Locate the cell with the specified text and output its (X, Y) center coordinate. 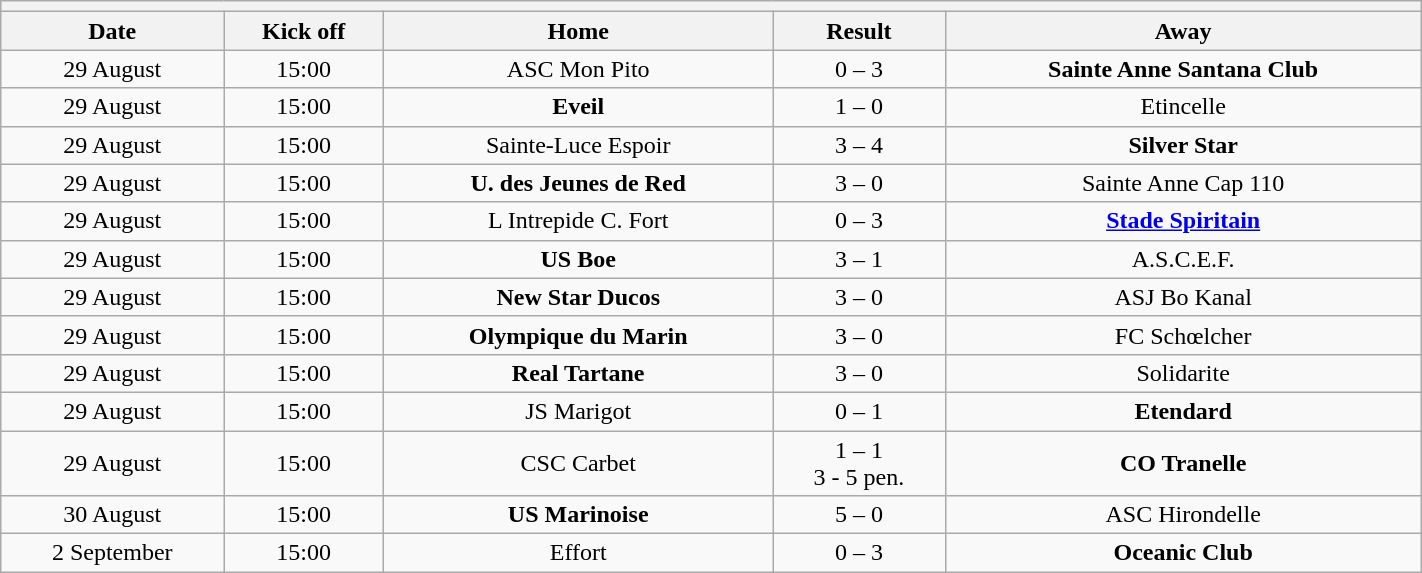
U. des Jeunes de Red (578, 183)
Eveil (578, 107)
New Star Ducos (578, 297)
5 – 0 (859, 515)
US Boe (578, 259)
2 September (112, 553)
Kick off (304, 31)
3 – 4 (859, 145)
Etincelle (1183, 107)
Sainte Anne Santana Club (1183, 69)
CSC Carbet (578, 462)
ASC Hirondelle (1183, 515)
1 – 0 (859, 107)
Sainte Anne Cap 110 (1183, 183)
FC Schœlcher (1183, 335)
Home (578, 31)
ASC Mon Pito (578, 69)
JS Marigot (578, 411)
Result (859, 31)
Oceanic Club (1183, 553)
Real Tartane (578, 373)
1 – 1 3 - 5 pen. (859, 462)
A.S.C.E.F. (1183, 259)
Effort (578, 553)
US Marinoise (578, 515)
Solidarite (1183, 373)
30 August (112, 515)
Olympique du Marin (578, 335)
ASJ Bo Kanal (1183, 297)
Etendard (1183, 411)
Silver Star (1183, 145)
0 – 1 (859, 411)
Stade Spiritain (1183, 221)
Date (112, 31)
L Intrepide C. Fort (578, 221)
Away (1183, 31)
3 – 1 (859, 259)
CO Tranelle (1183, 462)
Sainte-Luce Espoir (578, 145)
